Output the (X, Y) coordinate of the center of the cell containing the given text.  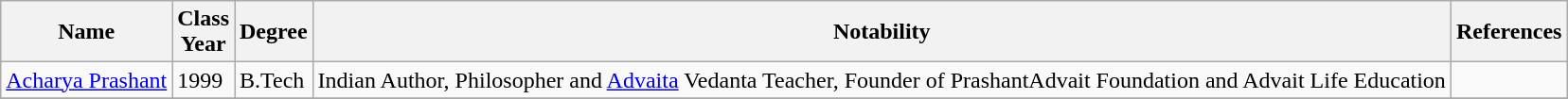
Degree (275, 32)
Notability (882, 32)
References (1509, 32)
B.Tech (275, 80)
1999 (204, 80)
Name (87, 32)
Indian Author, Philosopher and Advaita Vedanta Teacher, Founder of PrashantAdvait Foundation and Advait Life Education (882, 80)
Acharya Prashant (87, 80)
ClassYear (204, 32)
